Extract the (x, y) coordinate from the center of the cell holding the provided text.  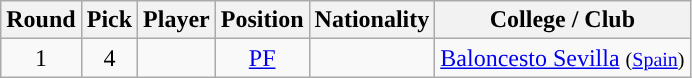
Round (41, 20)
Baloncesto Sevilla (Spain) (562, 58)
Pick (109, 20)
Position (262, 20)
1 (41, 58)
PF (262, 58)
Nationality (372, 20)
Player (177, 20)
4 (109, 58)
College / Club (562, 20)
